For the text-containing cell, return its midpoint in [x, y] coordinate format. 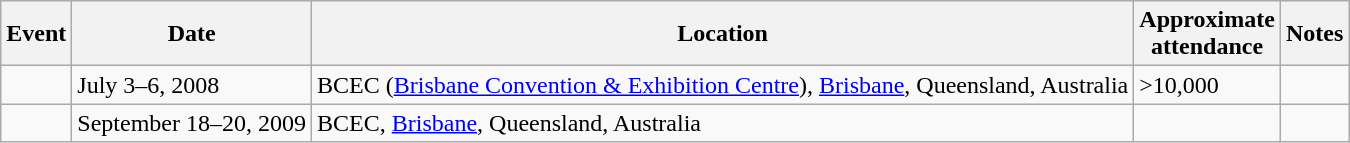
September 18–20, 2009 [192, 123]
Event [36, 34]
BCEC, Brisbane, Queensland, Australia [723, 123]
Notes [1314, 34]
Location [723, 34]
Date [192, 34]
BCEC (Brisbane Convention & Exhibition Centre), Brisbane, Queensland, Australia [723, 85]
>10,000 [1208, 85]
July 3–6, 2008 [192, 85]
Approximateattendance [1208, 34]
